Determine the [x, y] coordinate at the center of the cell enclosing the given text.  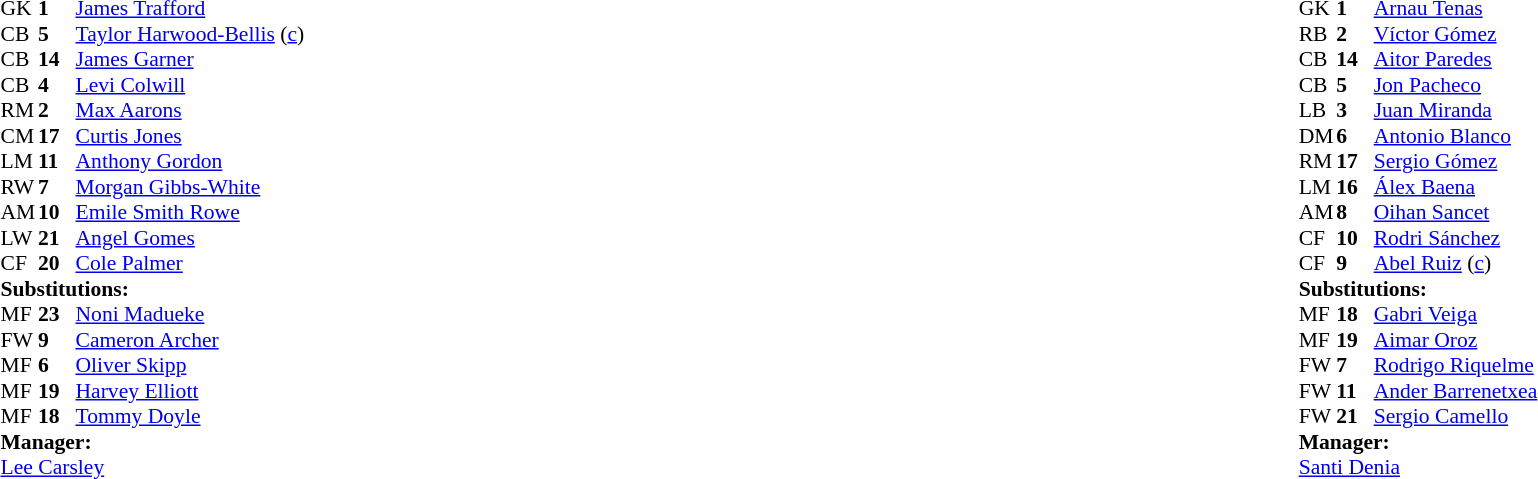
Sergio Gómez [1456, 161]
Abel Ruiz (c) [1456, 263]
Álex Baena [1456, 187]
Rodri Sánchez [1456, 238]
Gabri Veiga [1456, 315]
RB [1318, 34]
James Garner [190, 59]
Morgan Gibbs-White [190, 187]
Noni Madueke [190, 315]
Anthony Gordon [190, 161]
Cole Palmer [190, 263]
23 [57, 315]
Aimar Oroz [1456, 340]
DM [1318, 136]
Levi Colwill [190, 85]
Aitor Paredes [1456, 59]
20 [57, 263]
Angel Gomes [190, 238]
Antonio Blanco [1456, 136]
CM [19, 136]
Oihan Sancet [1456, 213]
Max Aarons [190, 111]
Rodrigo Riquelme [1456, 365]
Juan Miranda [1456, 111]
Tommy Doyle [190, 417]
LB [1318, 111]
Taylor Harwood-Bellis (c) [190, 34]
Ander Barrenetxea [1456, 391]
Oliver Skipp [190, 365]
8 [1355, 213]
RW [19, 187]
Sergio Camello [1456, 417]
3 [1355, 111]
Víctor Gómez [1456, 34]
4 [57, 85]
Emile Smith Rowe [190, 213]
16 [1355, 187]
LW [19, 238]
Harvey Elliott [190, 391]
Cameron Archer [190, 340]
Jon Pacheco [1456, 85]
Curtis Jones [190, 136]
